Determine the [x, y] coordinate at the center of the cell enclosing the given text.  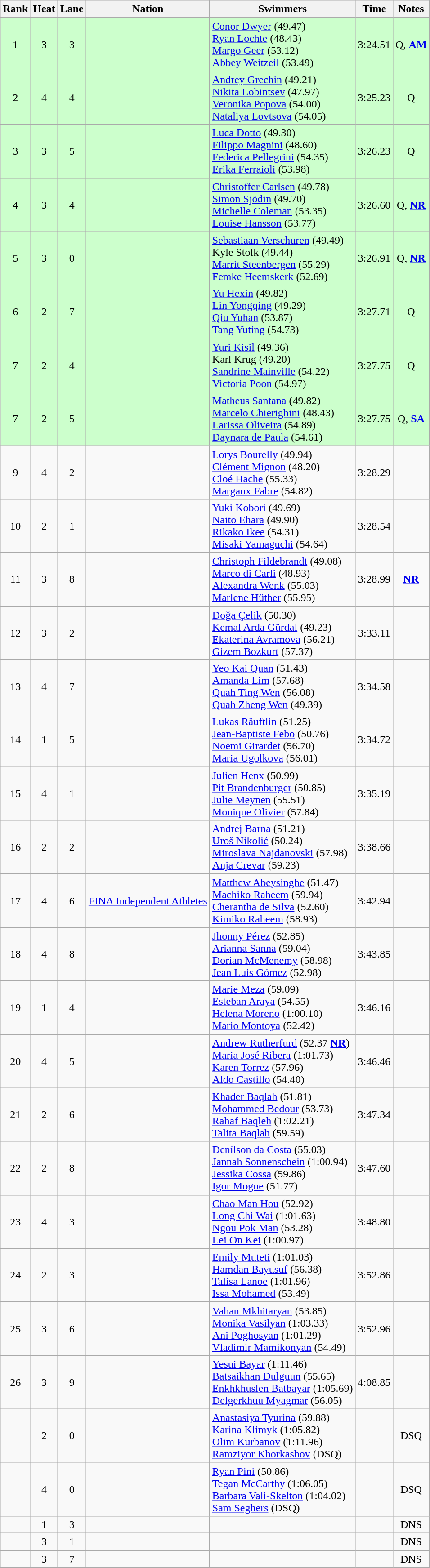
19 [15, 1008]
3:52.86 [374, 1275]
Time [374, 9]
18 [15, 954]
Q, SA [411, 419]
16 [15, 847]
3:43.85 [374, 954]
3:24.51 [374, 44]
Matthew Abeysinghe (51.47)Machiko Raheem (59.94)Cherantha de Silva (52.60)Kimiko Raheem (58.93) [282, 901]
3:26.23 [374, 151]
Lorys Bourelly (49.94)Clément Mignon (48.20)Cloé Hache (55.33)Margaux Fabre (54.82) [282, 472]
Yuri Kisil (49.36)Karl Krug (49.20)Sandrine Mainville (54.22)Victoria Poon (54.97) [282, 365]
Conor Dwyer (49.47)Ryan Lochte (48.43)Margo Geer (53.12)Abbey Weitzeil (53.49) [282, 44]
26 [15, 1382]
Marie Meza (59.09)Esteban Araya (54.55)Helena Moreno (1:00.10)Mario Montoya (52.42) [282, 1008]
20 [15, 1061]
Christoph Fildebrandt (49.08)Marco di Carli (48.93)Alexandra Wenk (55.03)Marlene Hüther (55.95) [282, 579]
Yu Hexin (49.82)Lin Yongqing (49.29)Qiu Yuhan (53.87)Tang Yuting (54.73) [282, 312]
Q, AM [411, 44]
Vahan Mkhitaryan (53.85)Monika Vasilyan (1:03.33)Ani Poghosyan (1:01.29)Vladimir Mamikonyan (54.49) [282, 1329]
Luca Dotto (49.30)Filippo Magnini (48.60)Federica Pellegrini (54.35)Erika Ferraioli (53.98) [282, 151]
3:33.11 [374, 633]
Julien Henx (50.99)Pit Brandenburger (50.85)Julie Meynen (55.51)Monique Olivier (57.84) [282, 794]
14 [15, 740]
3:27.71 [374, 312]
Ryan Pini (50.86)Tegan McCarthy (1:06.05)Barbara Vali-Skelton (1:04.02)Sam Seghers (DSQ) [282, 1490]
Andrew Rutherfurd (52.37 NR)Maria José Ribera (1:01.73)Karen Torrez (57.96)Aldo Castillo (54.40) [282, 1061]
10 [15, 526]
3:34.58 [374, 687]
Notes [411, 9]
25 [15, 1329]
Emily Muteti (1:01.03)Hamdan Bayusuf (56.38)Talisa Lanoe (1:01.96)Issa Mohamed (53.49) [282, 1275]
Sebastiaan Verschuren (49.49)Kyle Stolk (49.44)Marrit Steenbergen (55.29)Femke Heemskerk (52.69) [282, 258]
3:47.34 [374, 1115]
Yeo Kai Quan (51.43)Amanda Lim (57.68)Quah Ting Wen (56.08)Quah Zheng Wen (49.39) [282, 687]
12 [15, 633]
Nation [148, 9]
Khader Baqlah (51.81)Mohammed Bedour (53.73)Rahaf Baqleh (1:02.21)Talita Baqlah (59.59) [282, 1115]
13 [15, 687]
Denílson da Costa (55.03)Jannah Sonnenschein (1:00.94)Jessika Cossa (59.86)Igor Mogne (51.77) [282, 1168]
3:26.91 [374, 258]
Yuki Kobori (49.69)Naito Ehara (49.90)Rikako Ikee (54.31)Misaki Yamaguchi (54.64) [282, 526]
3:47.60 [374, 1168]
3:35.19 [374, 794]
3:28.29 [374, 472]
3:34.72 [374, 740]
3:46.16 [374, 1008]
FINA Independent Athletes [148, 901]
Lukas Räuftlin (51.25)Jean-Baptiste Febo (50.76)Noemi Girardet (56.70)Maria Ugolkova (56.01) [282, 740]
23 [15, 1222]
Yesui Bayar (1:11.46)Batsaikhan Dulguun (55.65)Enkhkhuslen Batbayar (1:05.69)Delgerkhuu Myagmar (56.05) [282, 1382]
Swimmers [282, 9]
15 [15, 794]
17 [15, 901]
3:25.23 [374, 98]
Doğa Çelik (50.30)Kemal Arda Gürdal (49.23)Ekaterina Avramova (56.21)Gizem Bozkurt (57.37) [282, 633]
Jhonny Pérez (52.85)Arianna Sanna (59.04)Dorian McMenemy (58.98)Jean Luis Gómez (52.98) [282, 954]
24 [15, 1275]
3:28.99 [374, 579]
Christoffer Carlsen (49.78)Simon Sjödin (49.70)Michelle Coleman (53.35)Louise Hansson (53.77) [282, 205]
Anastasiya Tyurina (59.88)Karina Klimyk (1:05.82)Olim Kurbanov (1:11.96)Ramziyor Khorkashov (DSQ) [282, 1436]
3:52.96 [374, 1329]
3:46.46 [374, 1061]
21 [15, 1115]
3:26.60 [374, 205]
Andrey Grechin (49.21)Nikita Lobintsev (47.97)Veronika Popova (54.00)Nataliya Lovtsova (54.05) [282, 98]
Chao Man Hou (52.92)Long Chi Wai (1:01.63)Ngou Pok Man (53.28)Lei On Kei (1:00.97) [282, 1222]
22 [15, 1168]
3:38.66 [374, 847]
Andrej Barna (51.21)Uroš Nikolić (50.24)Miroslava Najdanovski (57.98)Anja Crevar (59.23) [282, 847]
3:48.80 [374, 1222]
Rank [15, 9]
3:42.94 [374, 901]
11 [15, 579]
Lane [72, 9]
Matheus Santana (49.82)Marcelo Chierighini (48.43)Larissa Oliveira (54.89)Daynara de Paula (54.61) [282, 419]
4:08.85 [374, 1382]
3:28.54 [374, 526]
Heat [44, 9]
NR [411, 579]
